From the cell containing the given text, extract its center point as (X, Y) coordinate. 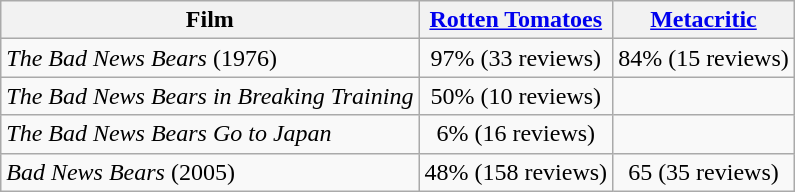
50% (10 reviews) (516, 96)
97% (33 reviews) (516, 58)
The Bad News Bears Go to Japan (210, 134)
65 (35 reviews) (704, 172)
Rotten Tomatoes (516, 20)
Film (210, 20)
Metacritic (704, 20)
48% (158 reviews) (516, 172)
Bad News Bears (2005) (210, 172)
The Bad News Bears in Breaking Training (210, 96)
84% (15 reviews) (704, 58)
6% (16 reviews) (516, 134)
The Bad News Bears (1976) (210, 58)
